Return (x, y) of the center of cell containing provided text 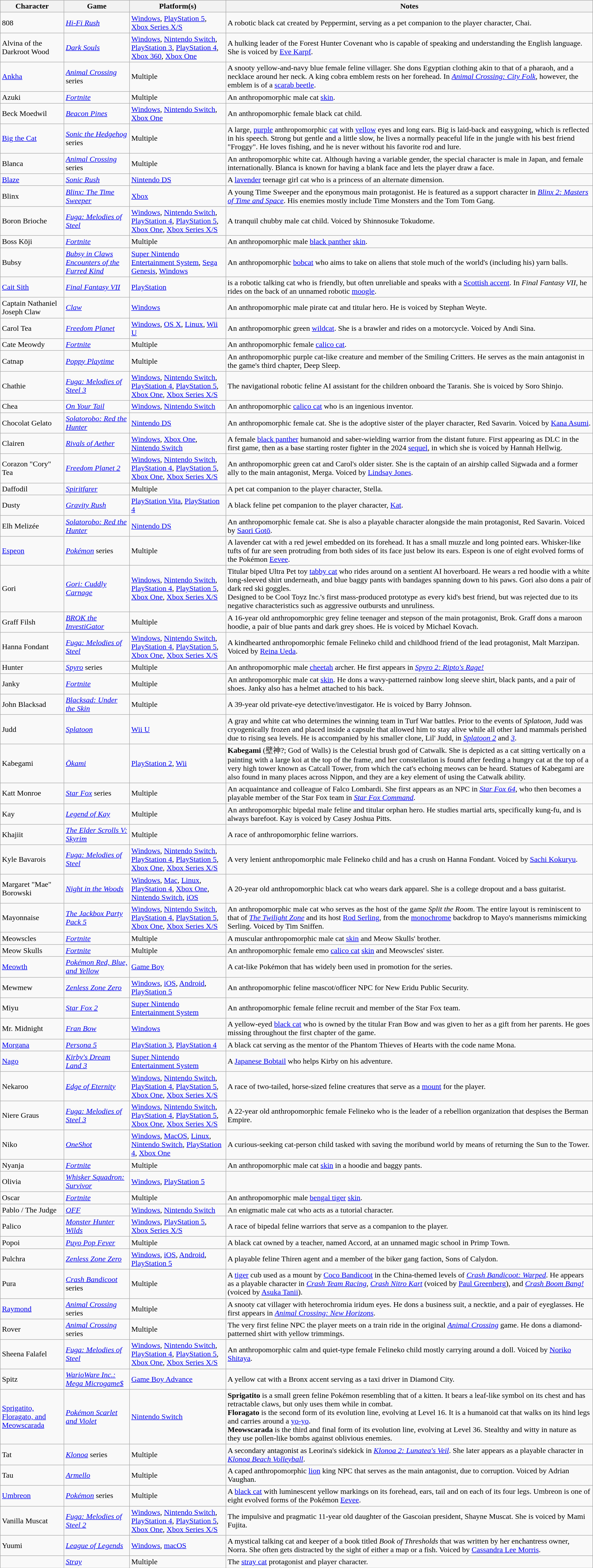
Bubsy (32, 262)
Judd (32, 729)
Katt Monroe (32, 793)
League of Legends (97, 1546)
Carol Tea (32, 328)
Whisker Squadron: Survivor (97, 1182)
A race of two-tailed, horse-sized feline creatures that serve as a mount for the player. (409, 1086)
Freedom Planet (97, 328)
Nyanja (32, 1165)
Claw (97, 308)
Gravity Rush (97, 505)
Khajiit (32, 835)
A playable feline Thiren agent and a member of the biker gang faction, Sons of Calydon. (409, 1259)
808 (32, 23)
A pet cat companion to the player character, Stella. (409, 489)
A caped anthropomorphic lion king NPC that serves as the main antagonist, due to corruption. Voiced by Adrian Vaughan. (409, 1475)
Dark Souls (97, 48)
Janky (32, 684)
A 39-year old private-eye detective/investigator. He is voiced by Barry Johnson. (409, 705)
Wii U (178, 729)
Kay (32, 814)
Poppy Playtime (97, 361)
Armello (97, 1475)
Kyle Bavarois (32, 860)
The impulsive and pragmatic 11-year old daughter of the Gascoian president, Shayne Muscat. She is voiced by Mami Fujita. (409, 1521)
The navigational robotic feline AI assistant for the children onboard the Taranis. She is voiced by Soro Shinjo. (409, 386)
Blinx: The Time Sweeper (97, 196)
WarioWare Inc.: Mega Microgame$ (97, 1379)
Hi-Fi Rush (97, 23)
Final Fantasy VII (97, 287)
Mayonnaise (32, 918)
A tranquil chubby male cat child. Voiced by Shinnosuke Tokudome. (409, 221)
Raymond (32, 1309)
Blaze (32, 180)
Sonic the Hedgehog series (97, 138)
BROK the InvestiGator (97, 622)
Edge of Eternity (97, 1086)
Azuki (32, 97)
A muscular anthropomorphic male cat skin and Meow Skulls' brother. (409, 938)
Morgana (32, 1045)
A black cat owned by a teacher, named Accord, at an unnamed magic school in Primp Town. (409, 1243)
PlayStation (178, 287)
Pokémon Red, Blue, and Yellow (97, 967)
A race of bipedal feline warriors that serve as a companion to the player. (409, 1226)
Cait Sith (32, 287)
Niko (32, 1144)
Gori: Cuddly Carnage (97, 588)
An anthropomorphic male cat skin in a hoodie and baggy pants. (409, 1165)
A 22-year old anthropomorphic female Felineko who is the leader of a rebellion organization that despises the Berman Empire. (409, 1115)
An anthropomorphic female cat. She is the adoptive sister of the player character, Red Savarin. Voiced by Kana Asumi. (409, 423)
Nago (32, 1061)
Xbox (178, 196)
Tau (32, 1475)
Game Boy Advance (178, 1379)
Platform(s) (178, 6)
Alvina of the Darkroot Wood (32, 48)
Ōkami (97, 764)
The Jackbox Party Pack 5 (97, 918)
An anthropomorphic female calico cat. (409, 345)
Boron Brioche (32, 221)
Super Nintendo Entertainment System, Sega Genesis, Windows (178, 262)
A yellow cat with a Bronx accent serving as a taxi driver in Diamond City. (409, 1379)
Captain Nathaniel Joseph Claw (32, 308)
Meowscles (32, 938)
Chea (32, 406)
Windows, OS X, Linux, Wii U (178, 328)
Fuga: Melodies of Steel 2 (97, 1521)
An anthropomorphic female black cat child. (409, 113)
An anthropomorphic female cat. She is also a playable character alongside the main protagonist, Red Savarin. Voiced by Saori Gotō. (409, 526)
Game (97, 6)
Kirby's Dream Land 3 (97, 1061)
Sprigatito, Floragato, and Meowscarada (32, 1417)
An anthropomorphic feline mascot/officer NPC for New Eridu Public Security. (409, 987)
Sonic Rush (97, 180)
An anthropomorphic male black panther skin. (409, 241)
A kindhearted anthropomorphic female Felineko child and childhood friend of the lead protagonist, Malt Marzipan. Voiced by Reina Ueda. (409, 647)
Freedom Planet 2 (97, 468)
An anthropomorphic female emo calico cat skin and Meowscles' sister. (409, 950)
Olivia (32, 1182)
Windows, PlayStation 5 (178, 1182)
Oscar (32, 1198)
Espeon (32, 551)
Catnap (32, 361)
Meow Skulls (32, 950)
Graff Filsh (32, 622)
Ankha (32, 77)
Margaret "Mae" Borowski (32, 889)
Spiritfarer (97, 489)
Nintendo Switch (178, 1417)
Chocolat Gelato (32, 423)
An anthropomorphic male pirate cat and titular hero. He is voiced by Stephan Weyte. (409, 308)
An anthropomorphic male bengal tiger skin. (409, 1198)
A lavender teenage girl cat who is a princess of an alternate dimension. (409, 180)
Hanna Fondant (32, 647)
Legend of Kay (97, 814)
Rover (32, 1329)
Clairen (32, 444)
On Your Tail (97, 406)
Yuumi (32, 1546)
Umbreon (32, 1495)
A 20-year old anthropomorphic black cat who wears dark apparel. She is a college dropout and a bass guitarist. (409, 889)
Meowth (32, 967)
Puyo Pop Fever (97, 1243)
An anthropomorphic male cheetah archer. He first appears in Spyro 2: Ripto's Rage! (409, 668)
OneShot (97, 1144)
Big the Cat (32, 138)
Beacon Pines (97, 113)
Stray (97, 1562)
Cate Meowdy (32, 345)
PlayStation 3, PlayStation 4 (178, 1045)
Persona 5 (97, 1045)
Corazon "Cory" Tea (32, 468)
Elh Melizée (32, 526)
PlayStation 2, Wii (178, 764)
A very lenient anthropomorphic male Felineko child and has a crush on Hanna Fondant. Voiced by Sachi Kokuryu. (409, 860)
Mewmew (32, 987)
Popoi (32, 1243)
Night in the Woods (97, 889)
Chathie (32, 386)
A cat-like Pokémon that has widely been used in promotion for the series. (409, 967)
PlayStation Vita, PlayStation 4 (178, 505)
Pura (32, 1284)
Windows, Mac, Linux, PlayStation 4, Xbox One, Nintendo Switch, iOS (178, 889)
Pokémon Scarlet and Violet (97, 1417)
Spyro series (97, 668)
Crash Bandicoot series (97, 1284)
Windows, Nintendo Switch, Xbox One (178, 113)
An enigmatic male cat who acts as a tutorial character. (409, 1210)
Game Boy (178, 967)
Gori (32, 588)
Pulchra (32, 1259)
Windows, MacOS, Linux, Nintendo Switch, PlayStation 4, Xbox One (178, 1144)
Blanca (32, 163)
An anthropomorphic female feline recruit and member of the Star Fox team. (409, 1008)
Notes (409, 6)
Boss Kōji (32, 241)
A race of anthropomorphic feline warriors. (409, 835)
A black cat serving as the mentor of the Phantom Thieves of Hearts with the code name Mona. (409, 1045)
Miyu (32, 1008)
OFF (97, 1210)
Hunter (32, 668)
Spitz (32, 1379)
A hulking leader of the Forest Hunter Covenant who is capable of speaking and understanding the English language. She is voiced by Eve Karpf. (409, 48)
Palico (32, 1226)
Sheena Falafel (32, 1354)
Windows, macOS (178, 1546)
Star Fox 2 (97, 1008)
Klonoa series (97, 1454)
A curious-seeking cat-person child tasked with saving the moribund world by means of returning the Sun to the Tower. (409, 1144)
Pablo / The Judge (32, 1210)
Windows, Xbox One, Nintendo Switch (178, 444)
Kabegami (32, 764)
Windows, Nintendo Switch, PlayStation 3, PlayStation 4, Xbox 360, Xbox One (178, 48)
Rivals of Aether (97, 444)
A secondary antagonist as Leorina's sidekick in Klonoa 2: Lunatea's Veil. She later appears as a playable character in Klonoa Beach Volleyball. (409, 1454)
An anthropomorphic calico cat who is an ingenious inventor. (409, 406)
Bubsy in Claws Encounters of the Furred Kind (97, 262)
An anthropomorphic bobcat who aims to take on aliens that stole much of the world's (including his) yarn balls. (409, 262)
A robotic black cat created by Peppermint, serving as a pet companion to the player character, Chai. (409, 23)
Character (32, 6)
Mr. Midnight (32, 1028)
Blinx (32, 196)
An anthropomorphic male cat skin. (409, 97)
An anthropomorphic calm and quiet-type female Felineko child mostly carrying around a doll. Voiced by Noriko Shitaya. (409, 1354)
The Elder Scrolls V: Skyrim (97, 835)
Splatoon (97, 729)
Daffodil (32, 489)
An anthropomorphic green wildcat. She is a brawler and rides on a motorcycle. Voiced by Andi Sina. (409, 328)
Beck Moedwil (32, 113)
Monster Hunter Wilds (97, 1226)
Niere Graus (32, 1115)
A black feline pet companion to the player character, Kat. (409, 505)
Fran Bow (97, 1028)
Blacksad: Under the Skin (97, 705)
Dusty (32, 505)
Vanilla Muscat (32, 1521)
The stray cat protagonist and player character. (409, 1562)
Tat (32, 1454)
Nekaroo (32, 1086)
A Japanese Bobtail who helps Kirby on his adventure. (409, 1061)
Star Fox series (97, 793)
John Blacksad (32, 705)
